Locate the cell with the specified text and output its [X, Y] center coordinate. 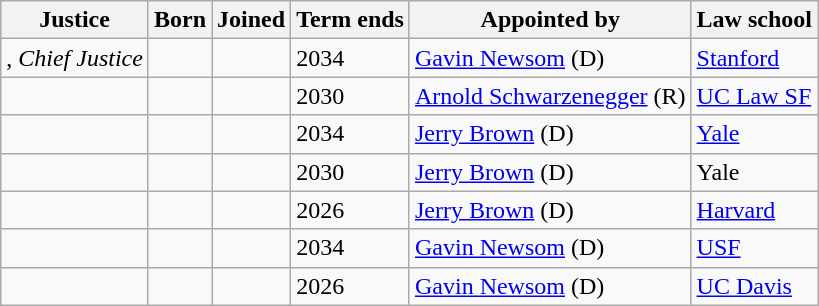
Born [180, 20]
USF [754, 248]
Stanford [754, 58]
Justice [75, 20]
Term ends [350, 20]
UC Law SF [754, 96]
Appointed by [550, 20]
Law school [754, 20]
Joined [252, 20]
UC Davis [754, 286]
Arnold Schwarzenegger (R) [550, 96]
Harvard [754, 210]
, Chief Justice [75, 58]
